Detect which cell encompasses the target text, then output its [X, Y] center coordinate. 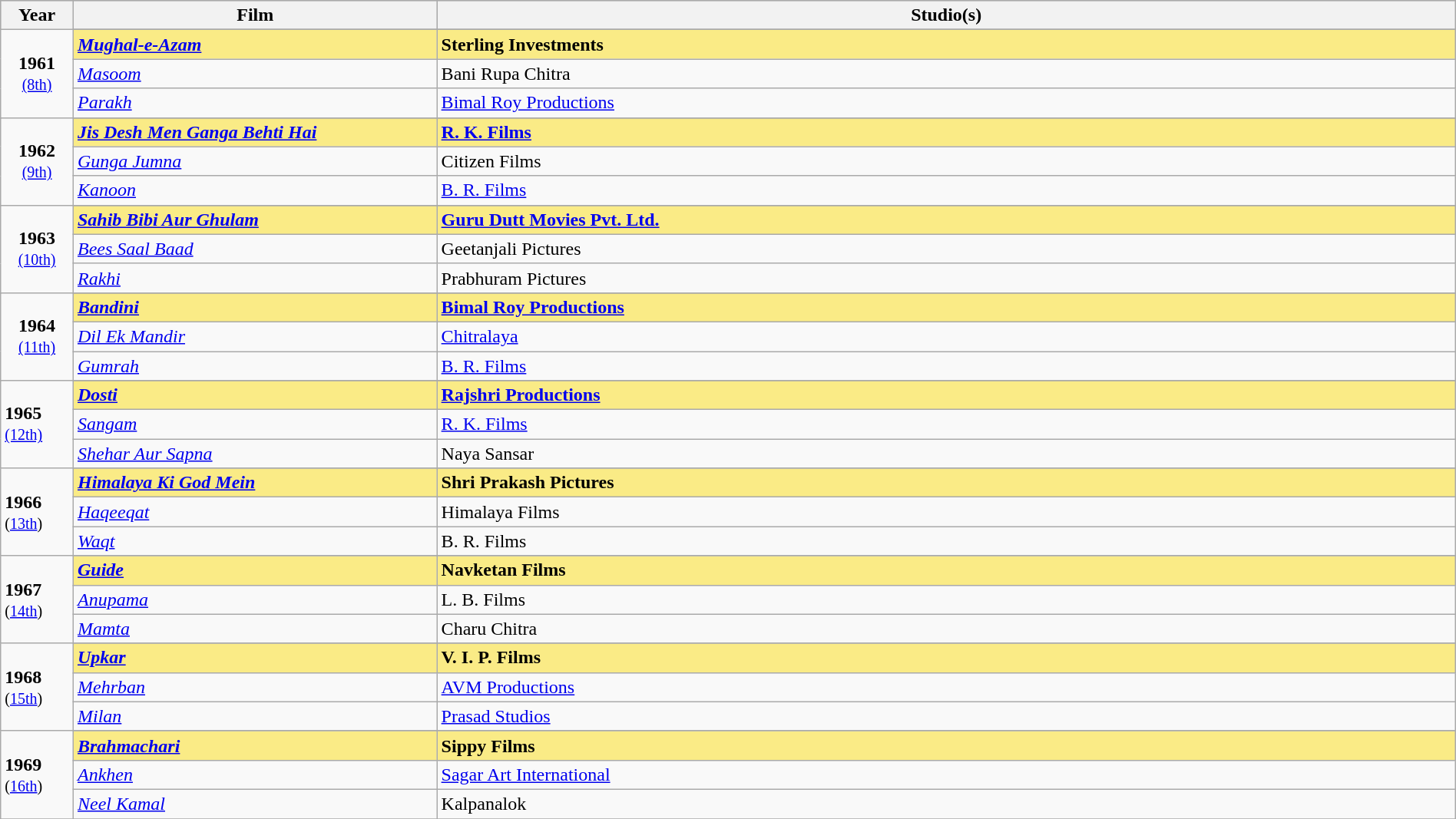
Kanoon [255, 190]
Anupama [255, 599]
Charu Chitra [946, 629]
Kalpanalok [946, 804]
1961(8th) [37, 74]
Mehrban [255, 687]
Film [255, 15]
Guide [255, 570]
Rajshri Productions [946, 395]
Neel Kamal [255, 804]
Sangam [255, 424]
Himalaya Ki God Mein [255, 483]
Jis Desh Men Ganga Behti Hai [255, 132]
Studio(s) [946, 15]
Sippy Films [946, 745]
L. B. Films [946, 599]
Brahmachari [255, 745]
AVM Productions [946, 687]
Gumrah [255, 366]
Milan [255, 716]
Naya Sansar [946, 454]
1962(9th) [37, 161]
Mamta [255, 629]
Haqeeqat [255, 512]
Year [37, 15]
Masoom [255, 74]
Navketan Films [946, 570]
Sahib Bibi Aur Ghulam [255, 220]
1967(14th) [37, 599]
Citizen Films [946, 161]
1965 (12th) [37, 424]
Shri Prakash Pictures [946, 483]
Bandini [255, 307]
Rakhi [255, 278]
1964(11th) [37, 336]
Bees Saal Baad [255, 249]
Dosti [255, 395]
Parakh [255, 103]
1968(15th) [37, 687]
Bani Rupa Chitra [946, 74]
Geetanjali Pictures [946, 249]
Prasad Studios [946, 716]
Dil Ek Mandir [255, 336]
Guru Dutt Movies Pvt. Ltd. [946, 220]
1966 (13th) [37, 512]
Ankhen [255, 774]
Prabhuram Pictures [946, 278]
V. I. P. Films [946, 658]
Gunga Jumna [255, 161]
1969(16th) [37, 774]
Sterling Investments [946, 45]
Chitralaya [946, 336]
Shehar Aur Sapna [255, 454]
Waqt [255, 541]
Upkar [255, 658]
Mughal-e-Azam [255, 45]
Himalaya Films [946, 512]
Sagar Art International [946, 774]
1963(10th) [37, 249]
